Identify which cell holds the provided text, then report its [X, Y] central coordinate. 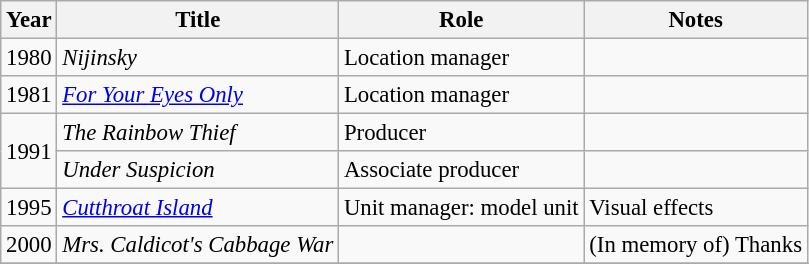
Mrs. Caldicot's Cabbage War [198, 245]
Cutthroat Island [198, 208]
Associate producer [462, 170]
Role [462, 20]
The Rainbow Thief [198, 133]
Unit manager: model unit [462, 208]
(In memory of) Thanks [696, 245]
1981 [29, 95]
Nijinsky [198, 58]
Year [29, 20]
1980 [29, 58]
Visual effects [696, 208]
Under Suspicion [198, 170]
Title [198, 20]
Notes [696, 20]
For Your Eyes Only [198, 95]
1991 [29, 152]
Producer [462, 133]
2000 [29, 245]
1995 [29, 208]
